For the text-containing cell, return its midpoint in [x, y] coordinate format. 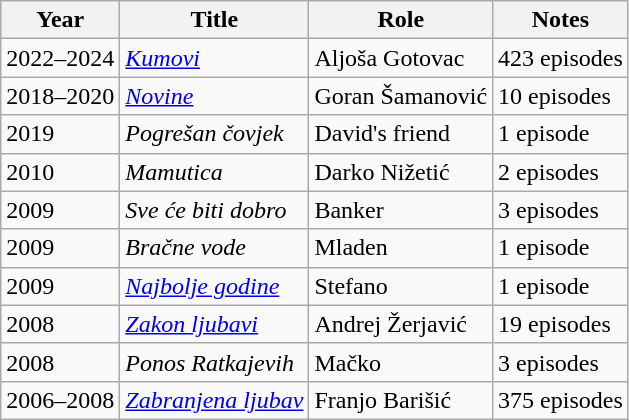
2010 [60, 172]
2 episodes [561, 172]
2019 [60, 134]
Zakon ljubavi [214, 324]
Mamutica [214, 172]
Zabranjena ljubav [214, 400]
Andrej Žerjavić [401, 324]
Mačko [401, 362]
Goran Šamanović [401, 96]
423 episodes [561, 58]
2018–2020 [60, 96]
David's friend [401, 134]
10 episodes [561, 96]
Notes [561, 20]
Najbolje godine [214, 286]
Stefano [401, 286]
Aljoša Gotovac [401, 58]
Role [401, 20]
Kumovi [214, 58]
Darko Nižetić [401, 172]
375 episodes [561, 400]
19 episodes [561, 324]
Banker [401, 210]
Pogrešan čovjek [214, 134]
Ponos Ratkajevih [214, 362]
2006–2008 [60, 400]
Bračne vode [214, 248]
2022–2024 [60, 58]
Franjo Barišić [401, 400]
Novine [214, 96]
Mladen [401, 248]
Year [60, 20]
Title [214, 20]
Sve će biti dobro [214, 210]
